From the cell containing the given text, extract its center point as [x, y] coordinate. 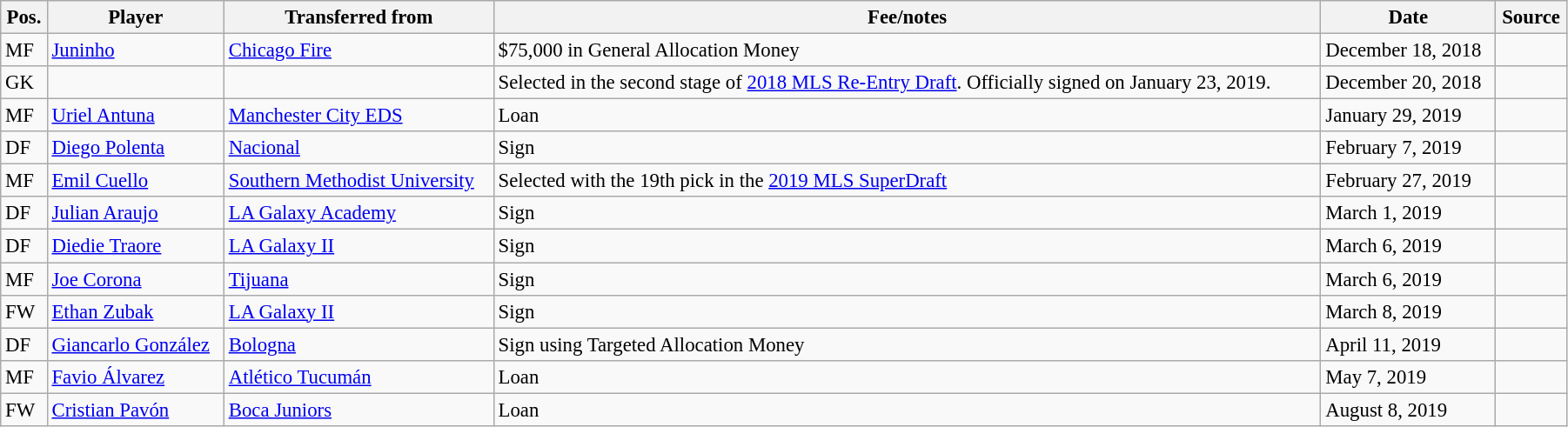
Date [1408, 17]
Diedie Traore [136, 246]
Boca Juniors [358, 410]
Atlético Tucumán [358, 377]
Transferred from [358, 17]
Juninho [136, 50]
Uriel Antuna [136, 116]
May 7, 2019 [1408, 377]
February 27, 2019 [1408, 181]
Julian Araujo [136, 213]
Ethan Zubak [136, 311]
February 7, 2019 [1408, 148]
Fee/notes [907, 17]
Bologna [358, 344]
Southern Methodist University [358, 181]
Selected in the second stage of 2018 MLS Re-Entry Draft. Officially signed on January 23, 2019. [907, 83]
March 8, 2019 [1408, 311]
Source [1531, 17]
$75,000 in General Allocation Money [907, 50]
December 18, 2018 [1408, 50]
Diego Polenta [136, 148]
Pos. [24, 17]
Joe Corona [136, 279]
Player [136, 17]
Manchester City EDS [358, 116]
Emil Cuello [136, 181]
April 11, 2019 [1408, 344]
Favio Álvarez [136, 377]
Tijuana [358, 279]
GK [24, 83]
LA Galaxy Academy [358, 213]
Giancarlo González [136, 344]
Chicago Fire [358, 50]
Sign using Targeted Allocation Money [907, 344]
Nacional [358, 148]
March 1, 2019 [1408, 213]
December 20, 2018 [1408, 83]
January 29, 2019 [1408, 116]
Selected with the 19th pick in the 2019 MLS SuperDraft [907, 181]
Cristian Pavón [136, 410]
August 8, 2019 [1408, 410]
